Pinpoint the cell where the given text exists, returning its (x, y) midpoint coordinate. 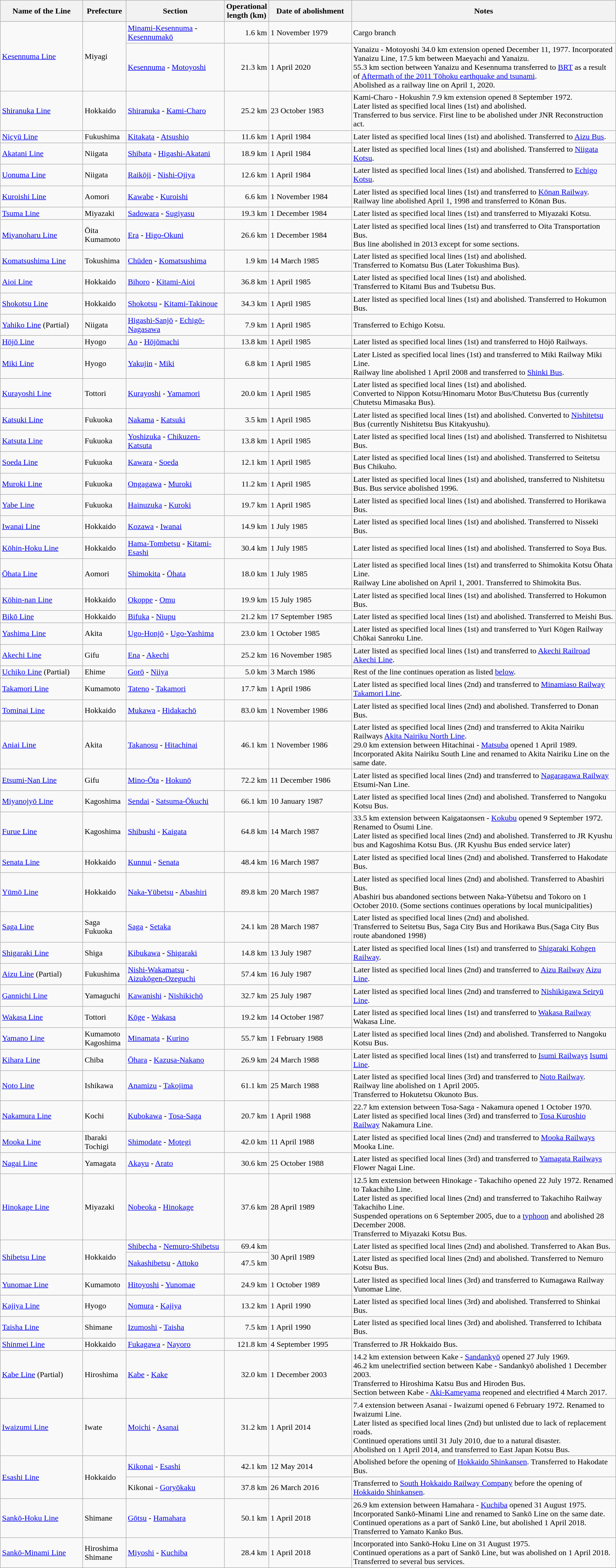
26 March 2016 (310, 1488)
ŌitaKumamoto (105, 235)
Later listed as specified local lines (2nd) and abolished. Transferred to Akan Bus. (484, 1246)
31.2 km (247, 1427)
Shokotsu Line (41, 303)
24.9 km (247, 1284)
SagaFukuoka (105, 927)
5.0 km (247, 672)
IbarakiTochigi (105, 1142)
Shibushi - Kaigata (175, 831)
1 October 1985 (310, 633)
Operational length (km) (247, 11)
KumamotoKagoshima (105, 1038)
Okoppe - Omu (175, 600)
Aizu Line (Partial) (41, 974)
Akatani Line (41, 153)
Later listed as specified local lines (1st) and abolished. Transferred to Seitetsu Bus Chikuho. (484, 462)
1.6 km (247, 32)
Nomura - Kajiya (175, 1306)
1.9 km (247, 261)
6.6 km (247, 196)
14.9 km (247, 527)
Ehime (105, 672)
32.0 km (247, 1374)
Kurayoshi Line (41, 394)
19.9 km (247, 600)
10 January 1987 (310, 801)
Kikonai - Esashi (175, 1466)
1 February 1988 (310, 1038)
Miki Line (41, 363)
Name of the Line (41, 11)
Mukawa - Hidakachō (175, 710)
Shimodate - Motegi (175, 1142)
Tsuma Line (41, 213)
Later listed as specified local lines (2nd) and transferred to Minamiaso Railway Takamori Line. (484, 689)
Kuroishi Line (41, 196)
Saga - Setaka (175, 927)
Hitoyoshi - Yunomae (175, 1284)
Katsuki Line (41, 419)
Iwanai Line (41, 527)
Later listed as specified local lines (2nd) and transferred to Nagaragawa Railway Etsumi-Nan Line. (484, 780)
Fukagawa - Nayoro (175, 1344)
Miyanojyō Line (41, 801)
Shiga (105, 953)
42.0 km (247, 1142)
47.5 km (247, 1263)
Later listed as specified local lines (3rd) and transferred to Kumagawa Railway Yunomae Line. (484, 1284)
3 March 1986 (310, 672)
Nicyū Line (41, 137)
Sadowara - Sugiyasu (175, 213)
Sankō-Minami Line (41, 1553)
Esashi Line (41, 1477)
Cargo branch (484, 32)
Yakujin - Miki (175, 363)
50.1 km (247, 1518)
Aniai Line (41, 745)
121.8 km (247, 1344)
Yamano Line (41, 1038)
Kurayoshi - Yamamori (175, 394)
Bihoro - Kitami-Aioi (175, 282)
Era - Higo-Okuni (175, 235)
Kihara Line (41, 1060)
1 December 2003 (310, 1374)
Hama-Tombetsu - Kitami-Esashi (175, 548)
21.3 km (247, 67)
Ishikawa (105, 1086)
48.4 km (247, 862)
Later listed as specified local lines (2nd) and abolished. Transferred to Hakodate Bus. (484, 862)
Yūmō Line (41, 892)
Nagai Line (41, 1163)
16 November 1985 (310, 655)
Kajiya Line (41, 1306)
Later listed as specified local lines (1st) and transferred to Hōjō Railways. (484, 342)
25 March 1988 (310, 1086)
1 November 1984 (310, 196)
Akechi Line (41, 655)
Transferred to JR Hokkaido Bus. (484, 1344)
Kesennuma - Motoyoshi (175, 67)
Hinokage Line (41, 1207)
Ōhara - Kazusa-Nakano (175, 1060)
26.9 km (247, 1060)
Kikonai - Goryōkaku (175, 1488)
69.4 km (247, 1246)
Later listed as specified local lines (3rd) and abolished. Transferred to Shinkai Bus. (484, 1306)
Later listed as specified local lines (1st) and transferred to Isumi Railways Isumi Line. (484, 1060)
Mooka Line (41, 1142)
Kitakata - Atsushio (175, 137)
Senata Line (41, 862)
Kochi (105, 1116)
Miyanoharu Line (41, 235)
14 October 1987 (310, 1017)
Later listed as specified local lines (1st) and abolished. Transferred to Nishitetsu Bus. (484, 441)
64.8 km (247, 831)
24 March 1988 (310, 1060)
36.8 km (247, 282)
28 March 1987 (310, 927)
Later listed as specified local lines (3rd) and transferred to Yamagata Railways Flower Nagai Line. (484, 1163)
Tokushima (105, 261)
42.1 km (247, 1466)
Iwaizumi Line (41, 1427)
Kunnui - Senata (175, 862)
18.9 km (247, 153)
89.8 km (247, 892)
Nakamura Line (41, 1116)
Later listed as specified local lines (2nd) and transferred to Mooka Railways Mooka Line. (484, 1142)
Hiroshima Shimane (105, 1553)
Later listed as specified local lines (1st) and abolished. Transferred to Soya Bus. (484, 548)
11.6 km (247, 137)
Muroki Line (41, 484)
11 April 1988 (310, 1142)
Chūden - Komatsushima (175, 261)
4 September 1995 (310, 1344)
Later listed as specified local lines (1st) and transferred to Yuri Kōgen Railway Chōkai Sanroku Line. (484, 633)
Later listed as specified local lines (1st) and abolished. Transferred to Echigo Kotsu. (484, 175)
Hōjō Line (41, 342)
Shinmei Line (41, 1344)
Later listed as specified local lines (2nd) and abolished. Transferred to Donan Bus. (484, 710)
19.2 km (247, 1017)
Soeda Line (41, 462)
20 March 1987 (310, 892)
1 October 1989 (310, 1284)
Kabe - Kake (175, 1374)
32.7 km (247, 995)
Shigaraki Line (41, 953)
Izumoshi - Taisha (175, 1327)
19.3 km (247, 213)
Prefecture (105, 11)
12.6 km (247, 175)
Miyoshi - Kuchiba (175, 1553)
1 April 1986 (310, 689)
1 April 1988 (310, 1116)
Section (175, 11)
Saga Line (41, 927)
Gorō - Niiya (175, 672)
Tateno - Takamori (175, 689)
Minami-Kesennuma - Kesennumakō (175, 32)
Transferred to Echigo Kotsu. (484, 325)
20.0 km (247, 394)
Kabe Line (Partial) (41, 1374)
Yamagata (105, 1163)
Kesennuma Line (41, 57)
Rest of the line continues operation as listed below. (484, 672)
Yunomae Line (41, 1284)
Shibecha - Nemuro-Shibetsu (175, 1246)
Kawara - Soeda (175, 462)
12.1 km (247, 462)
Gannichi Line (41, 995)
Mino-Ōta - Hokunō (175, 780)
15 July 1985 (310, 600)
30.4 km (247, 548)
14.8 km (247, 953)
Yoshizuka - Chikuzen-Katsuta (175, 441)
11.2 km (247, 484)
37.6 km (247, 1207)
24.1 km (247, 927)
Yamaguchi (105, 995)
Sendai - Satsuma-Ōkuchi (175, 801)
Kozawa - Iwanai (175, 527)
Kawanishi - Nishikichō (175, 995)
Later listed as specified local lines (1st) and transferred to Kōnan Railway.Railway line abolished April 1, 1998 and transferred to Kōnan Bus. (484, 196)
Later listed as specified local lines (1st) and abolished. Transferred to Nisseki Bus. (484, 527)
13 July 1987 (310, 953)
Sankō-Hoku Line (41, 1518)
Ena - Akechi (175, 655)
Anamizu - Takojima (175, 1086)
Yashima Line (41, 633)
Nakama - Katsuki (175, 419)
1 April 2020 (310, 67)
Higashi-Sanjō - Echigō-Nagasawa (175, 325)
25 July 1987 (310, 995)
Hainuzuka - Kuroki (175, 505)
83.0 km (247, 710)
Hiroshima (105, 1374)
Later listed as specified local lines (1st) and transferred to Akechi Railroad Akechi Line. (484, 655)
23.0 km (247, 633)
Shibata - Higashi-Akatani (175, 153)
19.7 km (247, 505)
Later listed as specified local lines (1st) and abolished, transferred to Nishitetsu Bus. Bus service abolished 1996. (484, 484)
28.4 km (247, 1553)
Noto Line (41, 1086)
Later listed as specified local lines (1st) and abolished. Transferred to Horikawa Bus. (484, 505)
26.6 km (247, 235)
Kubokawa - Tosa-Saga (175, 1116)
18.0 km (247, 574)
Later listed as specified local lines (2nd) and abolished. Transferred to Nemuro Kotsu Bus. (484, 1263)
Aioi Line (41, 282)
Taisha Line (41, 1327)
28 April 1989 (310, 1207)
17 September 1985 (310, 616)
13.2 km (247, 1306)
Komatsushima Line (41, 261)
Takamori Line (41, 689)
Raikōji - Nishi-Ojiya (175, 175)
23 October 1983 (310, 111)
30 April 1989 (310, 1257)
3.5 km (247, 419)
Kōhin-Hoku Line (41, 548)
Later listed as specified local lines (1st) and transferred to Oita Transportation Bus.Bus line abolished in 2013 except for some sections. (484, 235)
Ongagawa - Muroki (175, 484)
Later listed as specified local lines (1st) and abolished. Transferred to Aizu Bus. (484, 137)
Uchiko Line (Partial) (41, 672)
Abolished before the opening of Hokkaido Shinkansen. Transferred to Hakodate Bus. (484, 1466)
Etsumi-Nan Line (41, 780)
Tominai Line (41, 710)
55.7 km (247, 1038)
Nishi-Wakamatsu - Aizukōgen-Ozeguchi (175, 974)
72.2 km (247, 780)
20.7 km (247, 1116)
Ōhata Line (41, 574)
Yahiko Line (Partial) (41, 325)
7.9 km (247, 325)
16 July 1987 (310, 974)
34.3 km (247, 303)
Kibukawa - Shigaraki (175, 953)
61.1 km (247, 1086)
Miyagi (105, 57)
Later listed as specified local lines (1st) and transferred to Shigaraki Kohgen Railway. (484, 953)
Transferred to South Hokkaido Railway Company before the opening of Hokkaido Shinkansen. (484, 1488)
Shiranuka - Kami-Charo (175, 111)
Later listed as specified local lines (2nd) and transferred to Nishikigawa Seiryū Line. (484, 995)
Bikō Line (41, 616)
Katsuta Line (41, 441)
46.1 km (247, 745)
Ugo-Honjō - Ugo-Yashima (175, 633)
30.6 km (247, 1163)
Moichi - Asanai (175, 1427)
Nobeoka - Hinokage (175, 1207)
Later listed as specified local lines (2nd) and transferred to Aizu Railway Aizu Line. (484, 974)
17.7 km (247, 689)
Shokotsu - Kitami-Takinoue (175, 303)
11 December 1986 (310, 780)
Akayu - Arato (175, 1163)
14 March 1985 (310, 261)
Kawabe - Kuroishi (175, 196)
57.4 km (247, 974)
12 May 2014 (310, 1466)
66.1 km (247, 801)
Shimokita - Ōhata (175, 574)
Minamata - Kurino (175, 1038)
Later listed as specified local lines (1st) and abolished. Transferred to Meishi Bus. (484, 616)
Kōge - Wakasa (175, 1017)
6.8 km (247, 363)
1 April 2014 (310, 1427)
37.8 km (247, 1488)
21.2 km (247, 616)
1 November 1979 (310, 32)
Shiranuka Line (41, 111)
Notes (484, 11)
Naka-Yūbetsu - Abashiri (175, 892)
Wakasa Line (41, 1017)
25 October 1988 (310, 1163)
Kōhin-nan Line (41, 600)
Shibetsu Line (41, 1257)
Date of abolishment (310, 11)
Yabe Line (41, 505)
Iwate (105, 1427)
Gōtsu - Hamahara (175, 1518)
Later listed as specified local lines (1st) and abolished.Transferred to Komatsu Bus (Later Tokushima Bus). (484, 261)
Takanosu - Hitachinai (175, 745)
7.5 km (247, 1327)
14 March 1987 (310, 831)
Later listed as specified local lines (1st) and abolished. Converted to Nishitetsu Bus (currently Nishitetsu Bus Kitakyushu). (484, 419)
Later listed as specified local lines (1st) and transferred to Wakasa Railway Wakasa Line. (484, 1017)
Ao - Hōjōmachi (175, 342)
Later listed as specified local lines (1st) and abolished. Transferred to Niigata Kotsu. (484, 153)
Later listed as specified local lines (3rd) and abolished. Transferred to Ichibata Bus. (484, 1327)
Later listed as specified local lines (1st) and abolished.Transferred to Kitami Bus and Tsubetsu Bus. (484, 282)
16 March 1987 (310, 862)
Later listed as specified local lines (1st) and transferred to Miyazaki Kotsu. (484, 213)
Furue Line (41, 831)
Uonuma Line (41, 175)
Bifuka - Niupu (175, 616)
Chiba (105, 1060)
Nakashibetsu - Attoko (175, 1263)
